Detect which cell encompasses the target text, then output its [X, Y] center coordinate. 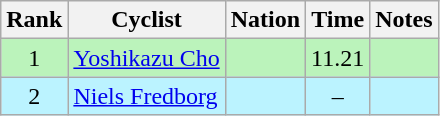
Notes [404, 20]
– [338, 96]
11.21 [338, 58]
Rank [34, 20]
Yoshikazu Cho [146, 58]
Niels Fredborg [146, 96]
Cyclist [146, 20]
Nation [265, 20]
2 [34, 96]
Time [338, 20]
1 [34, 58]
